Extract the [x, y] coordinate from the center of the cell holding the provided text.  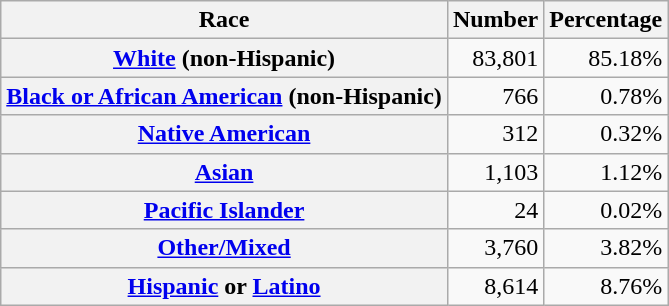
83,801 [495, 58]
Pacific Islander [224, 210]
Other/Mixed [224, 248]
Black or African American (non-Hispanic) [224, 96]
1.12% [606, 172]
766 [495, 96]
Percentage [606, 20]
24 [495, 210]
Number [495, 20]
White (non-Hispanic) [224, 58]
Hispanic or Latino [224, 286]
3,760 [495, 248]
85.18% [606, 58]
0.78% [606, 96]
Asian [224, 172]
1,103 [495, 172]
Native American [224, 134]
8,614 [495, 286]
312 [495, 134]
8.76% [606, 286]
0.32% [606, 134]
0.02% [606, 210]
Race [224, 20]
3.82% [606, 248]
